Extract the [x, y] coordinate from the center of the cell holding the provided text.  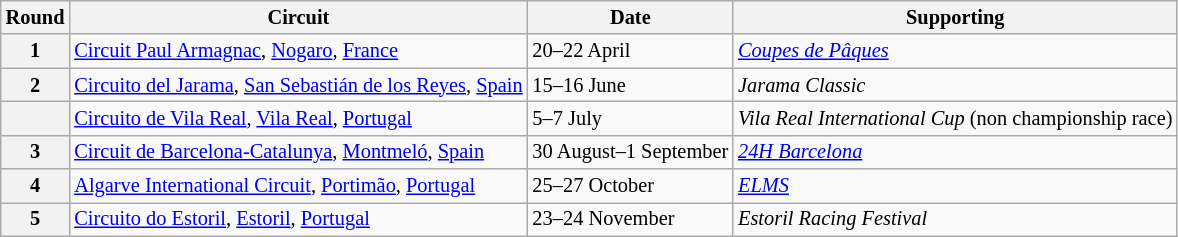
Jarama Classic [955, 85]
Circuito de Vila Real, Vila Real, Portugal [298, 118]
Circuit Paul Armagnac, Nogaro, France [298, 51]
2 [36, 85]
24H Barcelona [955, 152]
Estoril Racing Festival [955, 219]
Supporting [955, 17]
Round [36, 17]
Circuito del Jarama, San Sebastián de los Reyes, Spain [298, 85]
20–22 April [631, 51]
5 [36, 219]
30 August–1 September [631, 152]
ELMS [955, 186]
23–24 November [631, 219]
3 [36, 152]
Date [631, 17]
Algarve International Circuit, Portimão, Portugal [298, 186]
25–27 October [631, 186]
4 [36, 186]
1 [36, 51]
Coupes de Pâques [955, 51]
5–7 July [631, 118]
Circuit de Barcelona-Catalunya, Montmeló, Spain [298, 152]
Vila Real International Cup (non championship race) [955, 118]
Circuito do Estoril, Estoril, Portugal [298, 219]
Circuit [298, 17]
15–16 June [631, 85]
